Output the (x, y) coordinate of the center of the cell containing the given text.  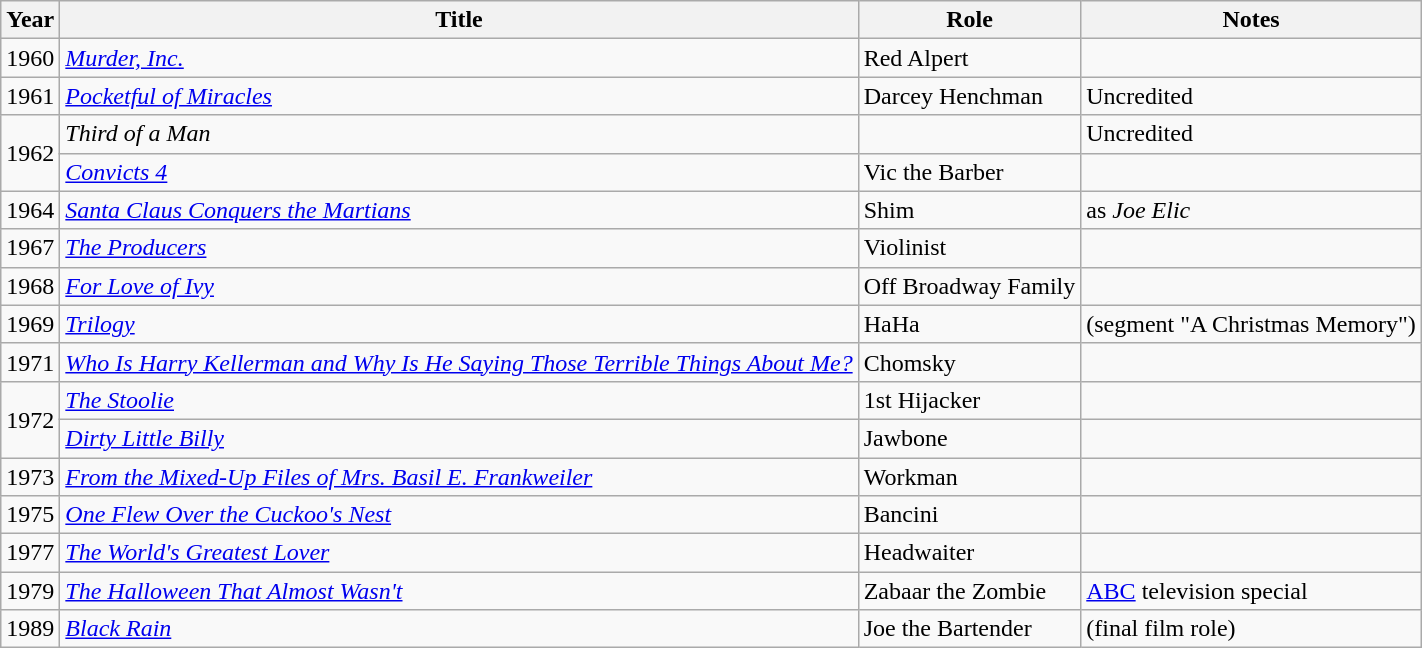
Off Broadway Family (970, 286)
Dirty Little Billy (459, 438)
1961 (30, 96)
(segment "A Christmas Memory") (1252, 324)
1962 (30, 153)
Chomsky (970, 362)
One Flew Over the Cuckoo's Nest (459, 515)
The Producers (459, 248)
Black Rain (459, 629)
For Love of Ivy (459, 286)
Jawbone (970, 438)
Darcey Henchman (970, 96)
Zabaar the Zombie (970, 591)
Trilogy (459, 324)
Shim (970, 210)
ABC television special (1252, 591)
Role (970, 20)
Third of a Man (459, 134)
From the Mixed-Up Files of Mrs. Basil E. Frankweiler (459, 477)
1st Hijacker (970, 400)
Workman (970, 477)
1979 (30, 591)
Bancini (970, 515)
Year (30, 20)
Vic the Barber (970, 172)
Who Is Harry Kellerman and Why Is He Saying Those Terrible Things About Me? (459, 362)
1989 (30, 629)
1969 (30, 324)
as Joe Elic (1252, 210)
Murder, Inc. (459, 58)
The World's Greatest Lover (459, 553)
Pocketful of Miracles (459, 96)
Title (459, 20)
Violinist (970, 248)
Red Alpert (970, 58)
Santa Claus Conquers the Martians (459, 210)
1975 (30, 515)
The Halloween That Almost Wasn't (459, 591)
1968 (30, 286)
1972 (30, 419)
Notes (1252, 20)
Convicts 4 (459, 172)
1977 (30, 553)
Joe the Bartender (970, 629)
(final film role) (1252, 629)
1971 (30, 362)
1973 (30, 477)
1960 (30, 58)
The Stoolie (459, 400)
HaHa (970, 324)
1964 (30, 210)
1967 (30, 248)
Headwaiter (970, 553)
